Capture the cell that displays the provided text and extract its [x, y] central coordinate. 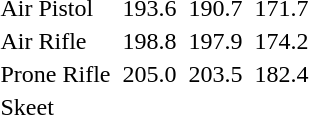
203.5 [216, 74]
205.0 [150, 74]
198.8 [150, 41]
197.9 [216, 41]
